Scan for the cell matching the given text and deliver its [X, Y] coordinate at center. 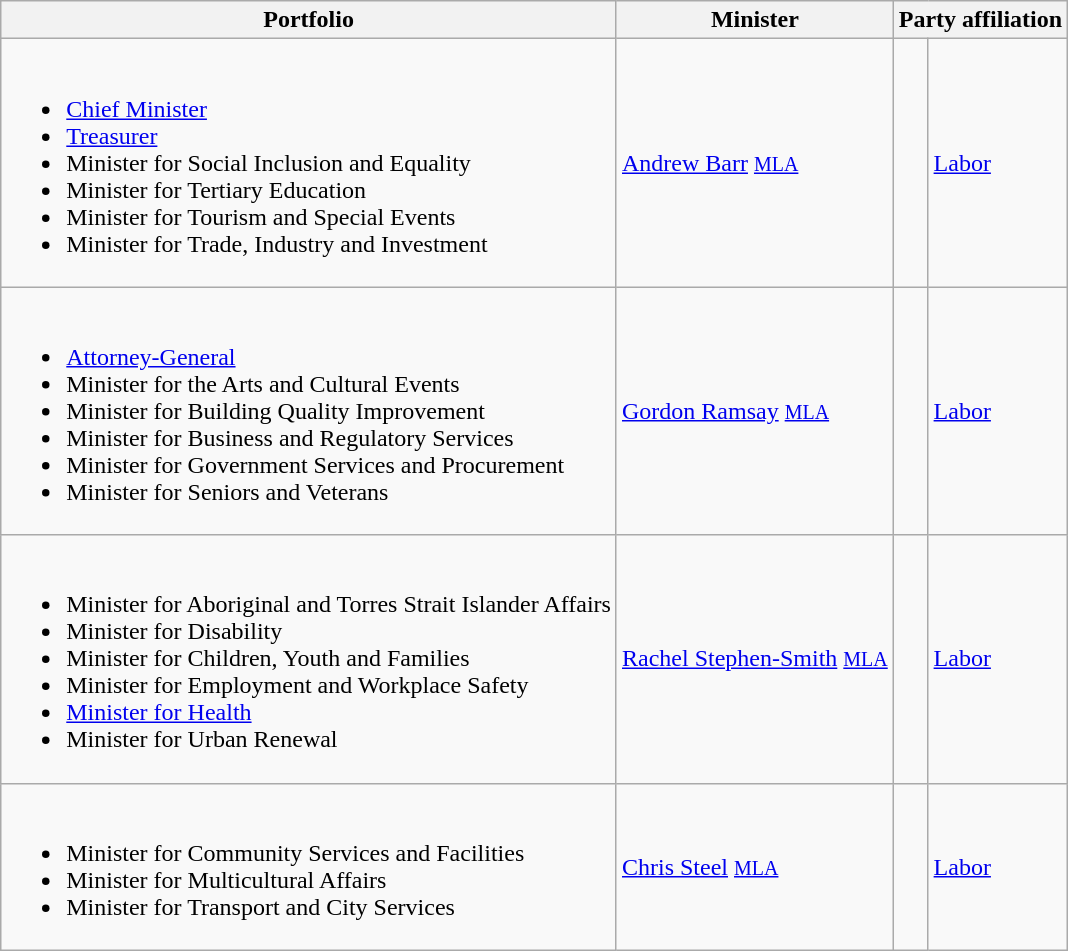
Portfolio [309, 20]
Chris Steel MLA [754, 866]
Gordon Ramsay MLA [754, 411]
Party affiliation [980, 20]
Minister for Community Services and FacilitiesMinister for Multicultural AffairsMinister for Transport and City Services [309, 866]
Andrew Barr MLA [754, 163]
Minister [754, 20]
Rachel Stephen-Smith MLA [754, 659]
